Scan for the cell matching the given text and deliver its (x, y) coordinate at center. 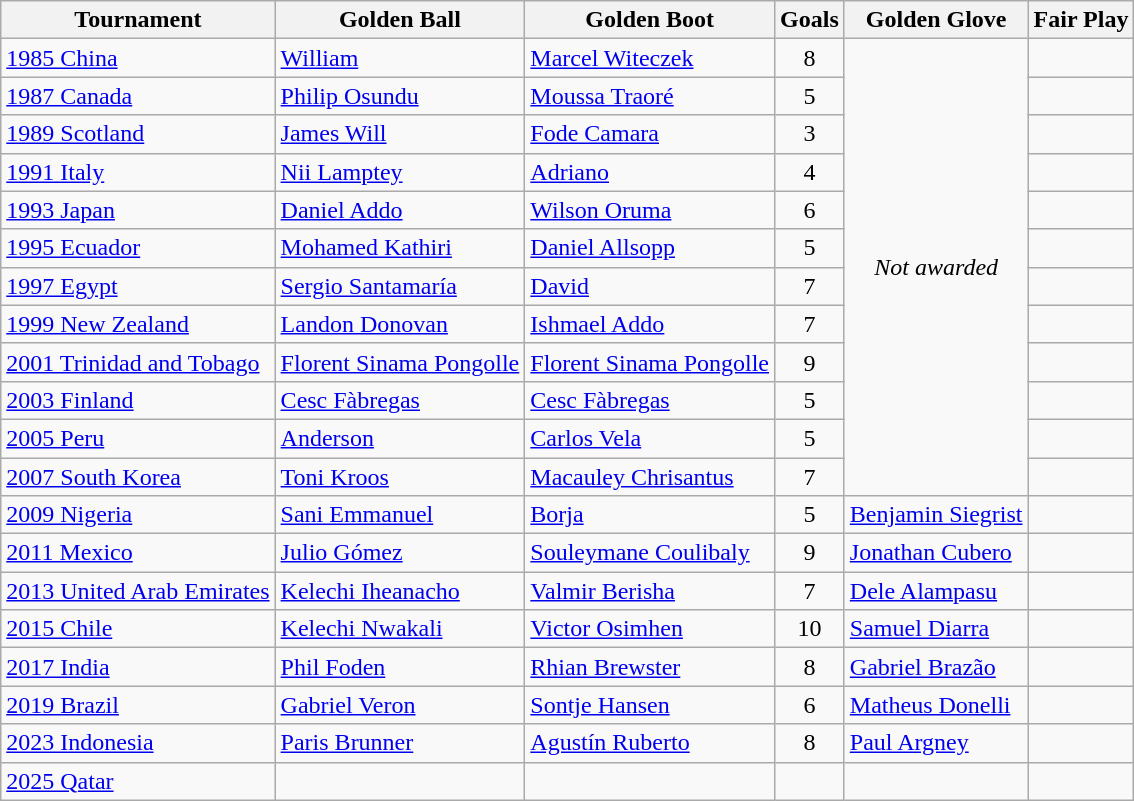
2013 United Arab Emirates (138, 591)
Kelechi Nwakali (400, 629)
2025 Qatar (138, 781)
Souleymane Coulibaly (650, 553)
1997 Egypt (138, 286)
Golden Boot (650, 20)
Ishmael Addo (650, 324)
Golden Ball (400, 20)
Julio Gómez (400, 553)
Matheus Donelli (936, 705)
Borja (650, 515)
Golden Glove (936, 20)
Paris Brunner (400, 743)
2003 Finland (138, 400)
Victor Osimhen (650, 629)
Toni Kroos (400, 477)
1993 Japan (138, 210)
Not awarded (936, 268)
Macauley Chrisantus (650, 477)
2015 Chile (138, 629)
1991 Italy (138, 172)
Sani Emmanuel (400, 515)
1987 Canada (138, 96)
Adriano (650, 172)
Sergio Santamaría (400, 286)
Mohamed Kathiri (400, 248)
Samuel Diarra (936, 629)
Daniel Addo (400, 210)
3 (810, 134)
Sontje Hansen (650, 705)
Philip Osundu (400, 96)
1995 Ecuador (138, 248)
Wilson Oruma (650, 210)
Fode Camara (650, 134)
2011 Mexico (138, 553)
1989 Scotland (138, 134)
2007 South Korea (138, 477)
4 (810, 172)
Kelechi Iheanacho (400, 591)
Paul Argney (936, 743)
2001 Trinidad and Tobago (138, 362)
Jonathan Cubero (936, 553)
Daniel Allsopp (650, 248)
2023 Indonesia (138, 743)
Marcel Witeczek (650, 58)
Moussa Traoré (650, 96)
Fair Play (1081, 20)
William (400, 58)
Rhian Brewster (650, 667)
Landon Donovan (400, 324)
Goals (810, 20)
Anderson (400, 438)
Dele Alampasu (936, 591)
Agustín Ruberto (650, 743)
Gabriel Veron (400, 705)
Gabriel Brazão (936, 667)
2005 Peru (138, 438)
Tournament (138, 20)
1985 China (138, 58)
David (650, 286)
1999 New Zealand (138, 324)
Benjamin Siegrist (936, 515)
2019 Brazil (138, 705)
James Will (400, 134)
10 (810, 629)
Carlos Vela (650, 438)
2009 Nigeria (138, 515)
Phil Foden (400, 667)
Nii Lamptey (400, 172)
2017 India (138, 667)
Valmir Berisha (650, 591)
